Capture the cell that displays the provided text and extract its (x, y) central coordinate. 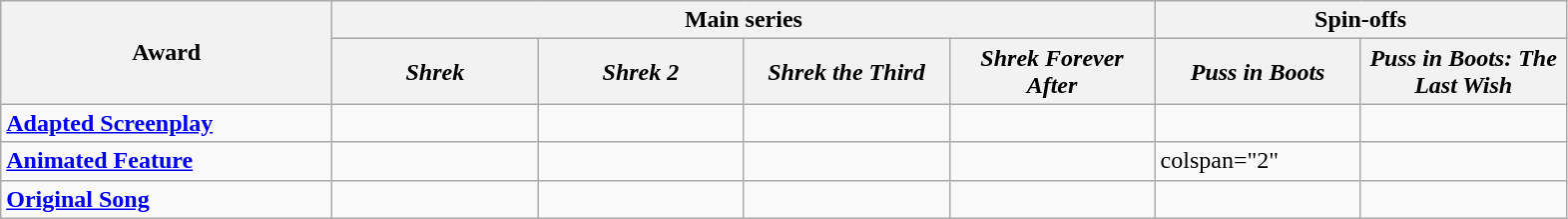
Award (167, 52)
Shrek (435, 72)
Adapted Screenplay (167, 123)
Shrek Forever After (1052, 72)
Shrek the Third (846, 72)
Puss in Boots (1258, 72)
Shrek 2 (641, 72)
Animated Feature (167, 161)
Spin-offs (1360, 20)
Original Song (167, 199)
Puss in Boots: The Last Wish (1463, 72)
Main series (744, 20)
colspan="2" (1258, 161)
